Scan for the cell matching the given text and deliver its (x, y) coordinate at center. 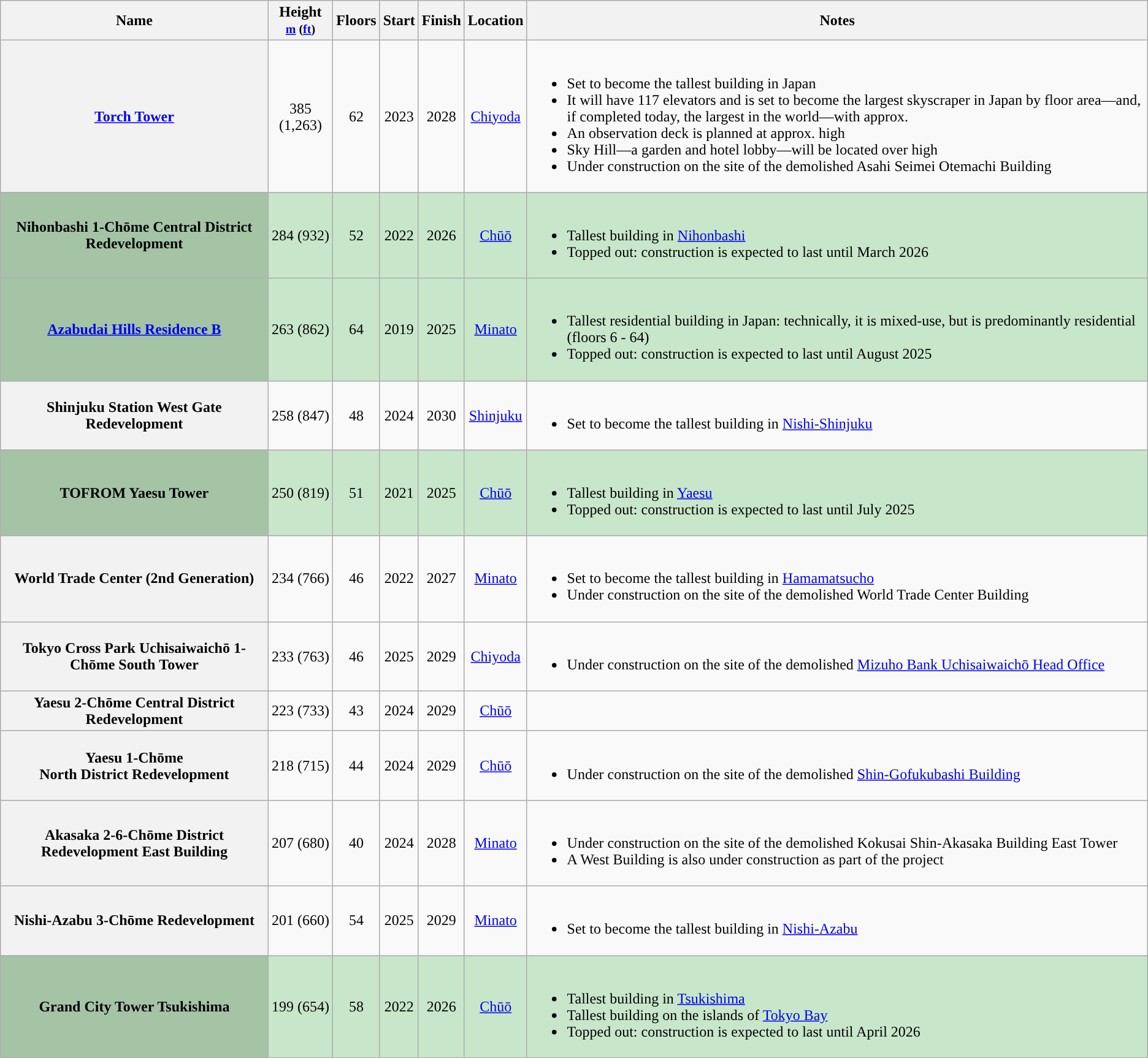
58 (356, 1007)
223 (733) (300, 711)
234 (766) (300, 579)
2019 (399, 330)
40 (356, 843)
51 (356, 493)
Shinjuku Station West Gate Redevelopment (134, 416)
Start (399, 21)
Set to become the tallest building in Nishi-Shinjuku (837, 416)
Location (496, 21)
233 (763) (300, 656)
Grand City Tower Tsukishima (134, 1007)
2030 (442, 416)
284 (932) (300, 235)
Tallest building in YaesuTopped out: construction is expected to last until July 2025 (837, 493)
62 (356, 116)
218 (715) (300, 765)
Under construction on the site of the demolished Shin-Gofukubashi Building (837, 765)
Notes (837, 21)
Finish (442, 21)
385 (1,263) (300, 116)
World Trade Center (2nd Generation) (134, 579)
Tallest building in TsukishimaTallest building on the islands of Tokyo BayTopped out: construction is expected to last until April 2026 (837, 1007)
2021 (399, 493)
48 (356, 416)
Name (134, 21)
199 (654) (300, 1007)
Heightm (ft) (300, 21)
250 (819) (300, 493)
258 (847) (300, 416)
Set to become the tallest building in HamamatsuchoUnder construction on the site of the demolished World Trade Center Building (837, 579)
Floors (356, 21)
Torch Tower (134, 116)
64 (356, 330)
Tallest building in NihonbashiTopped out: construction is expected to last until March 2026 (837, 235)
44 (356, 765)
52 (356, 235)
54 (356, 921)
Nihonbashi 1-Chōme Central District Redevelopment (134, 235)
Set to become the tallest building in Nishi-Azabu (837, 921)
263 (862) (300, 330)
Yaesu 1-Chōme North District Redevelopment (134, 765)
207 (680) (300, 843)
Tokyo Cross Park Uchisaiwaichō 1-Chōme South Tower (134, 656)
Nishi-Azabu 3-Chōme Redevelopment (134, 921)
2027 (442, 579)
2023 (399, 116)
43 (356, 711)
Under construction on the site of the demolished Mizuho Bank Uchisaiwaichō Head Office (837, 656)
Akasaka 2-6-Chōme District Redevelopment East Building (134, 843)
Azabudai Hills Residence B (134, 330)
201 (660) (300, 921)
TOFROM Yaesu Tower (134, 493)
Shinjuku (496, 416)
Yaesu 2-Chōme Central District Redevelopment (134, 711)
